Locate the cell with the specified text and output its [X, Y] center coordinate. 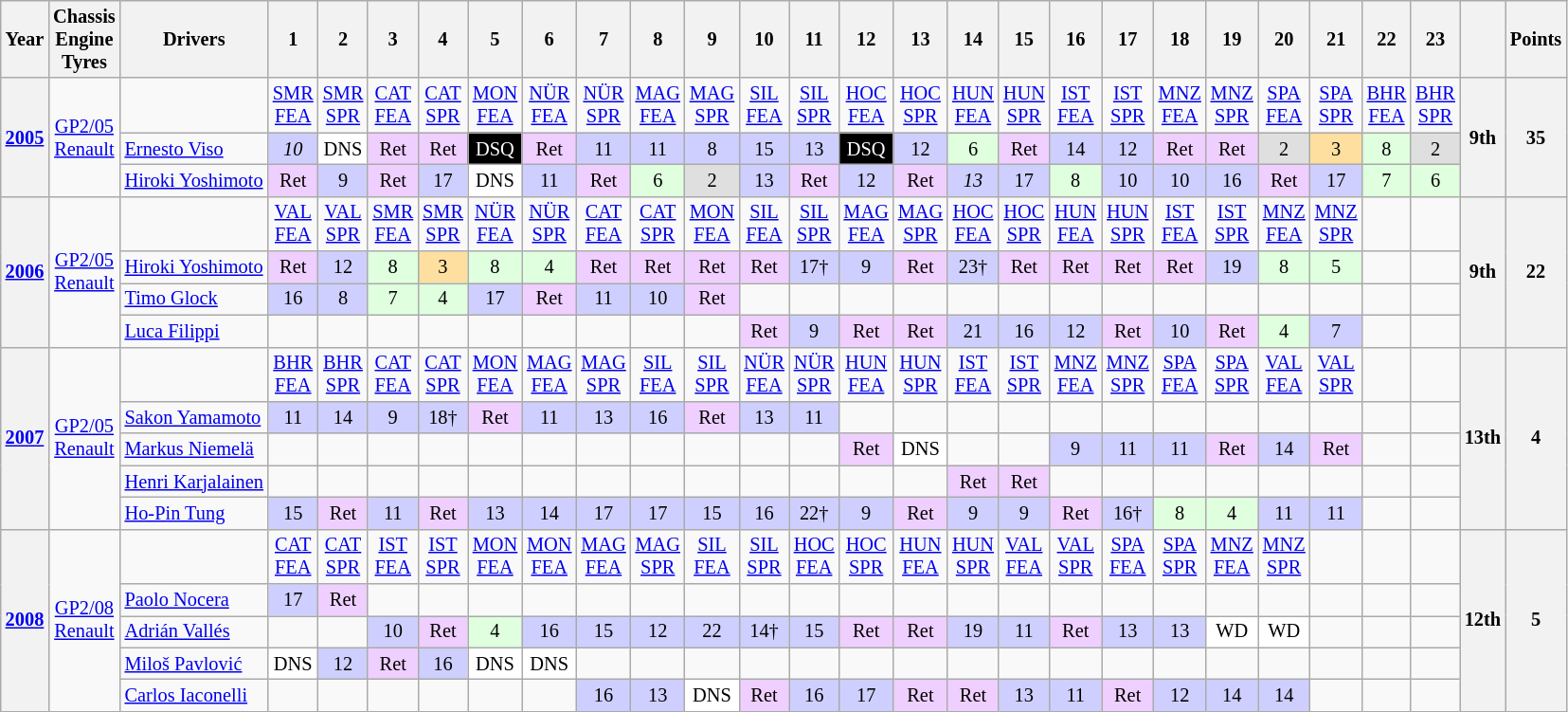
Ernesto Viso [194, 149]
Carlos Iaconelli [194, 695]
35 [1536, 137]
23† [973, 267]
2006 [25, 271]
ChassisEngineTyres [83, 39]
Markus Niemelä [194, 449]
17† [815, 267]
Henri Karjalainen [194, 482]
Points [1536, 39]
16† [1127, 513]
Sakon Yamamoto [194, 417]
12th [1483, 620]
Year [25, 39]
GP2/08Renault [83, 620]
Ho-Pin Tung [194, 513]
Timo Glock [194, 299]
18† [443, 417]
1 [294, 39]
22† [815, 513]
14† [764, 631]
2008 [25, 620]
13th [1483, 438]
18 [1181, 39]
Paolo Nocera [194, 600]
Luca Filippi [194, 331]
2005 [25, 137]
23 [1435, 39]
Adrián Vallés [194, 631]
Miloš Pavlović [194, 664]
2007 [25, 438]
Drivers [194, 39]
20 [1285, 39]
